Detect which cell encompasses the target text, then output its (X, Y) center coordinate. 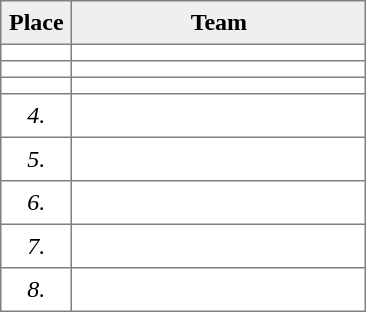
4. (36, 116)
Team (219, 23)
6. (36, 203)
5. (36, 159)
7. (36, 246)
Place (36, 23)
8. (36, 290)
